Find where the given text appears and provide that cell's center as [X, Y] coordinate. 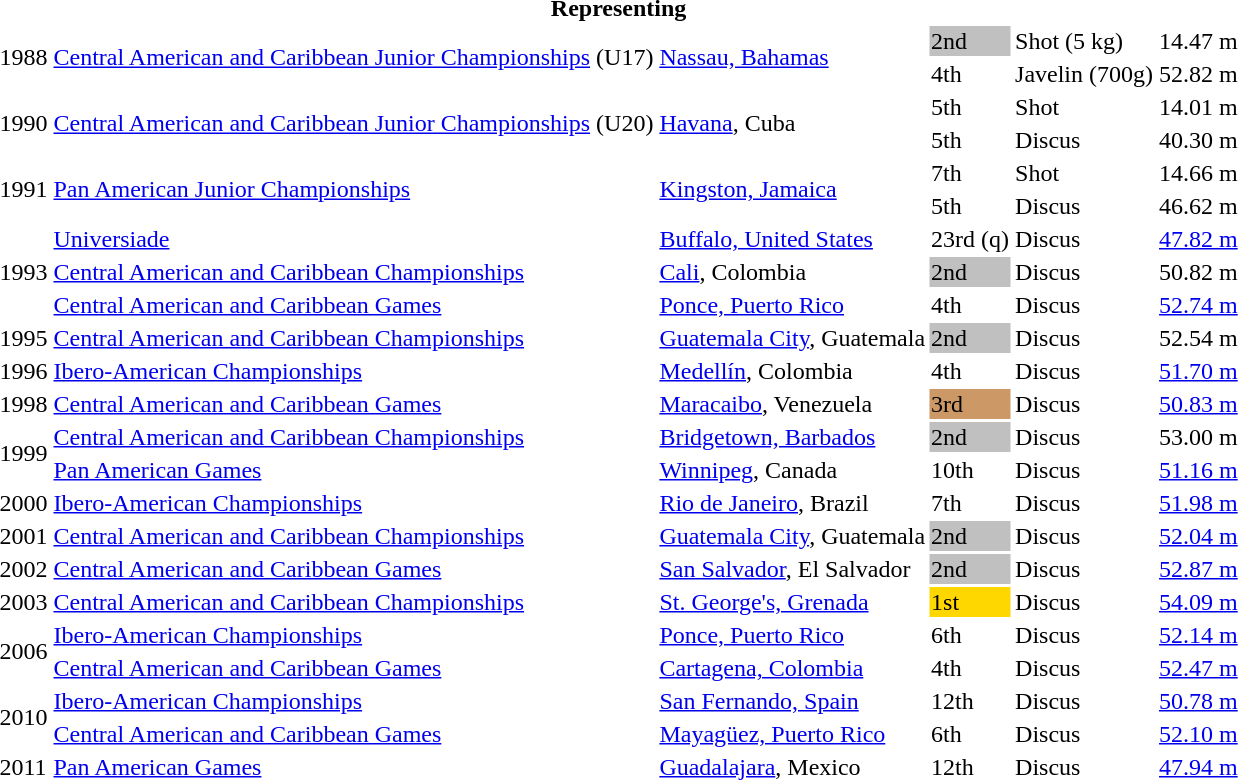
Pan American Junior Championships [354, 190]
10th [970, 470]
San Fernando, Spain [792, 701]
Nassau, Bahamas [792, 58]
Javelin (700g) [1084, 74]
San Salvador, El Salvador [792, 569]
Cali, Colombia [792, 272]
Rio de Janeiro, Brazil [792, 503]
23rd (q) [970, 239]
Pan American Games [354, 470]
Mayagüez, Puerto Rico [792, 734]
Bridgetown, Barbados [792, 437]
St. George's, Grenada [792, 602]
1st [970, 602]
Shot (5 kg) [1084, 41]
Winnipeg, Canada [792, 470]
Buffalo, United States [792, 239]
12th [970, 701]
Universiade [354, 239]
Kingston, Jamaica [792, 190]
Medellín, Colombia [792, 371]
Cartagena, Colombia [792, 668]
3rd [970, 404]
Central American and Caribbean Junior Championships (U20) [354, 124]
Maracaibo, Venezuela [792, 404]
Central American and Caribbean Junior Championships (U17) [354, 58]
Havana, Cuba [792, 124]
